Identify which cell holds the provided text, then report its [X, Y] central coordinate. 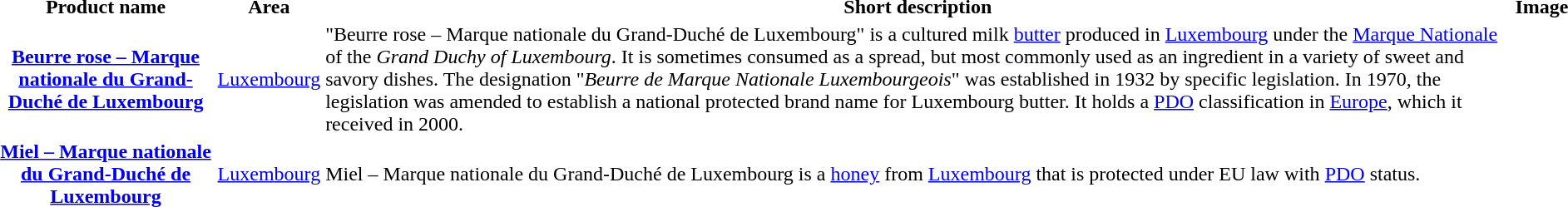
Luxembourg [270, 79]
